Search for the cell housing the specified text and yield its (X, Y) center coordinate. 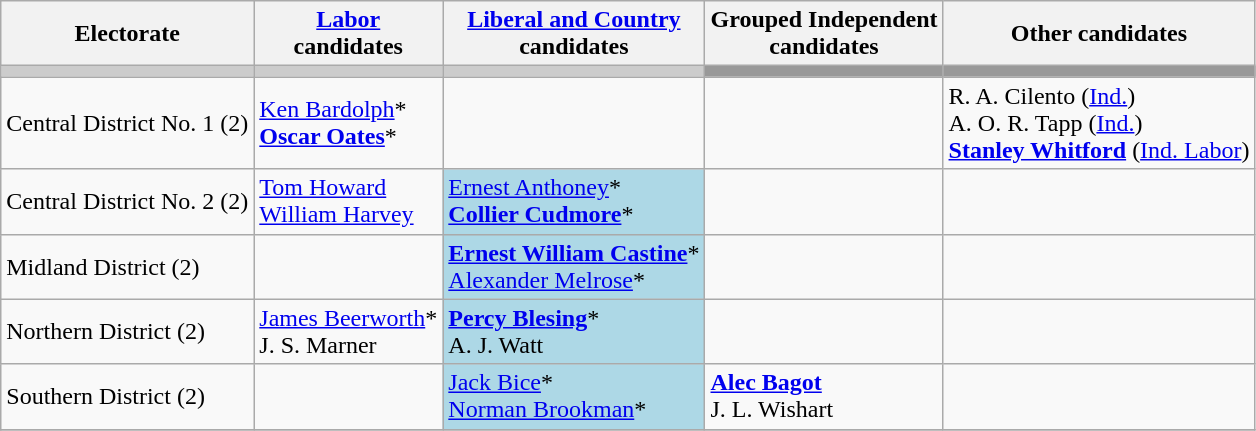
Central District No. 2 (2) (128, 202)
James Beerworth*J. S. Marner (348, 332)
Midland District (2) (128, 266)
Central District No. 1 (2) (128, 123)
Jack Bice*Norman Brookman* (574, 396)
Ken Bardolph*Oscar Oates* (348, 123)
Ernest William Castine*Alexander Melrose* (574, 266)
Electorate (128, 34)
Grouped Independent candidates (824, 34)
R. A. Cilento (Ind.)A. O. R. Tapp (Ind.)Stanley Whitford (Ind. Labor) (1099, 123)
Labor candidates (348, 34)
Tom HowardWilliam Harvey (348, 202)
Other candidates (1099, 34)
Percy Blesing*A. J. Watt (574, 332)
Northern District (2) (128, 332)
Ernest Anthoney*Collier Cudmore* (574, 202)
Southern District (2) (128, 396)
Alec BagotJ. L. Wishart (824, 396)
Liberal and Country candidates (574, 34)
